Extract the (x, y) coordinate from the center of the cell holding the provided text.  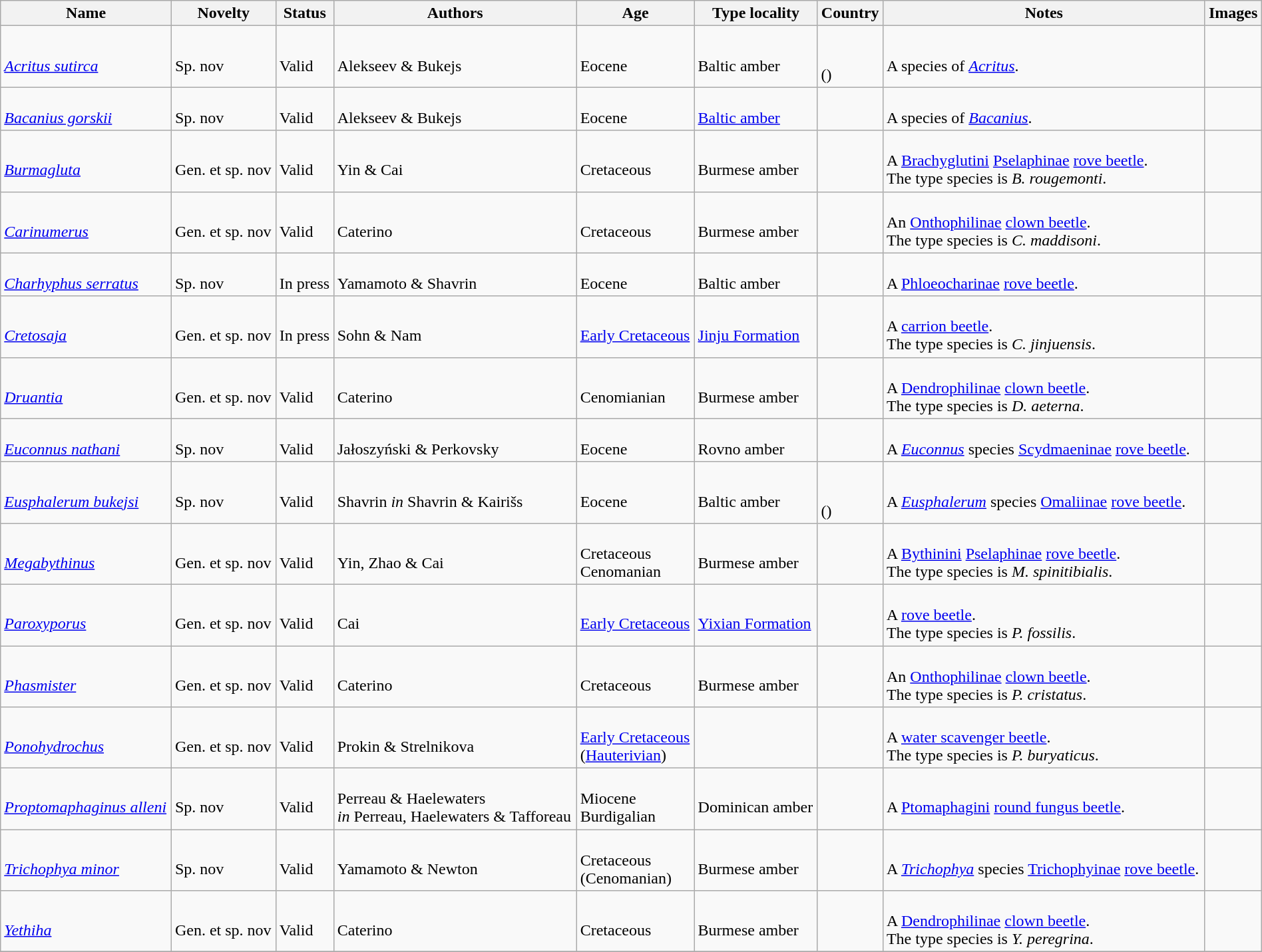
Ponohydrochus (87, 738)
Novelty (224, 13)
Type locality (756, 13)
A Phloeocharinae rove beetle. (1044, 274)
Images (1233, 13)
A Euconnus species Scydmaeninae rove beetle. (1044, 440)
CretaceousCenomanian (635, 554)
Phasmister (87, 676)
Cai (455, 615)
Early Cretaceous(Hauterivian) (635, 738)
Notes (1044, 13)
Charhyphus serratus (87, 274)
Age (635, 13)
Druantia (87, 388)
Yin, Zhao & Cai (455, 554)
Cretaceous (Cenomanian) (635, 860)
Rovno amber (756, 440)
Shavrin in Shavrin & Kairišs (455, 492)
Trichophya minor (87, 860)
A water scavenger beetle. The type species is P. buryaticus. (1044, 738)
A Ptomaphagini round fungus beetle. (1044, 799)
Status (305, 13)
Yixian Formation (756, 615)
Prokin & Strelnikova (455, 738)
Yamamoto & Newton (455, 860)
Paroxyporus (87, 615)
Eusphalerum bukejsi (87, 492)
A Dendrophilinae clown beetle. The type species is Y. peregrina. (1044, 921)
A Bythinini Pselaphinae rove beetle. The type species is M. spinitibialis. (1044, 554)
Cretosaja (87, 327)
Bacanius gorskii (87, 109)
Cenomianian (635, 388)
Yethiha (87, 921)
Country (850, 13)
Megabythinus (87, 554)
Jałoszyński & Perkovsky (455, 440)
Authors (455, 13)
A species of Acritus. (1044, 57)
Yamamoto & Shavrin (455, 274)
Perreau & Haelewatersin Perreau, Haelewaters & Tafforeau (455, 799)
Miocene Burdigalian (635, 799)
A Dendrophilinae clown beetle. The type species is D. aeterna. (1044, 388)
A Eusphalerum species Omaliinae rove beetle. (1044, 492)
Burmagluta (87, 161)
Proptomaphaginus alleni (87, 799)
Dominican amber (756, 799)
Jinju Formation (756, 327)
Acritus sutirca (87, 57)
Sohn & Nam (455, 327)
Name (87, 13)
Yin & Cai (455, 161)
A Brachyglutini Pselaphinae rove beetle. The type species is B. rougemonti. (1044, 161)
A species of Bacanius. (1044, 109)
A rove beetle. The type species is P. fossilis. (1044, 615)
An Onthophilinae clown beetle. The type species is P. cristatus. (1044, 676)
Carinumerus (87, 222)
An Onthophilinae clown beetle. The type species is C. maddisoni. (1044, 222)
A carrion beetle. The type species is C. jinjuensis. (1044, 327)
A Trichophya species Trichophyinae rove beetle. (1044, 860)
Euconnus nathani (87, 440)
